Provide the [x, y] coordinate of the cell's center where the given text is located.  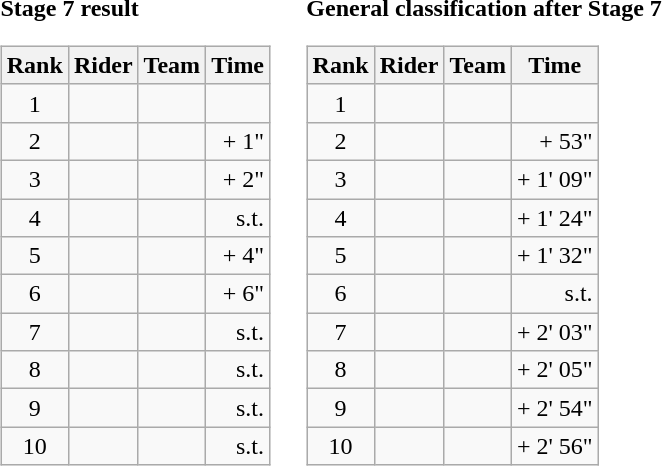
+ 1" [238, 141]
+ 1' 32" [554, 256]
+ 2' 54" [554, 408]
+ 2" [238, 179]
+ 2' 05" [554, 370]
+ 4" [238, 256]
+ 2' 56" [554, 446]
+ 1' 09" [554, 179]
+ 2' 03" [554, 332]
+ 1' 24" [554, 217]
+ 53" [554, 141]
+ 6" [238, 294]
